Determine the [x, y] coordinate at the center of the cell enclosing the given text.  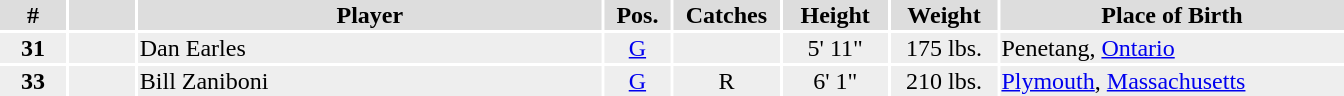
5' 11" [835, 48]
# [33, 15]
Dan Earles [370, 48]
Catches [726, 15]
210 lbs. [944, 81]
Pos. [637, 15]
6' 1" [835, 81]
Weight [944, 15]
Penetang, Ontario [1172, 48]
31 [33, 48]
R [726, 81]
Place of Birth [1172, 15]
Player [370, 15]
Plymouth, Massachusetts [1172, 81]
Height [835, 15]
33 [33, 81]
Bill Zaniboni [370, 81]
175 lbs. [944, 48]
